From the cell containing the given text, extract its center point as (X, Y) coordinate. 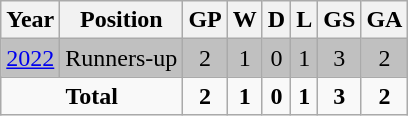
2022 (30, 58)
Runners-up (122, 58)
D (276, 20)
Year (30, 20)
W (244, 20)
GS (340, 20)
GA (384, 20)
Total (92, 96)
GP (205, 20)
Position (122, 20)
L (304, 20)
